Identify which cell holds the provided text, then report its (X, Y) central coordinate. 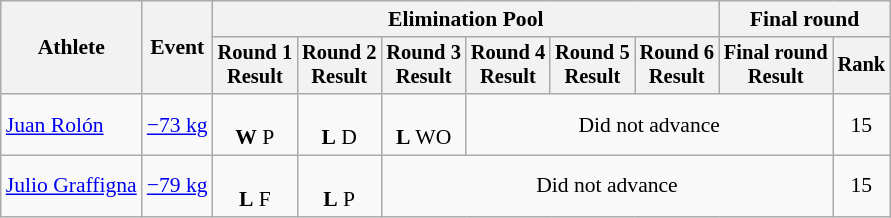
Round 5Result (592, 66)
Round 3Result (423, 66)
L WO (423, 124)
Round 6Result (677, 66)
Round 1Result (255, 66)
W P (255, 124)
Event (178, 48)
Elimination Pool (466, 19)
L P (339, 186)
Final roundResult (776, 66)
Round 2Result (339, 66)
Julio Graffigna (72, 186)
Final round (804, 19)
−79 kg (178, 186)
Rank (862, 66)
L D (339, 124)
−73 kg (178, 124)
Athlete (72, 48)
Round 4Result (508, 66)
L F (255, 186)
Juan Rolón (72, 124)
